Determine the [X, Y] coordinate at the center of the cell enclosing the given text.  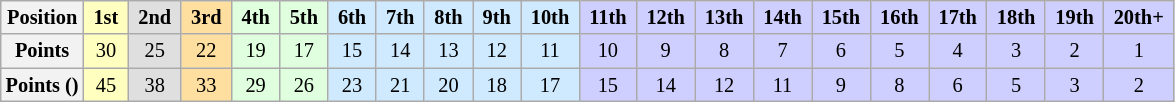
10 [608, 51]
15th [841, 17]
1 [1139, 51]
3rd [206, 17]
7th [400, 17]
18 [497, 85]
20th+ [1139, 17]
9th [497, 17]
20 [448, 85]
12th [665, 17]
Position [42, 17]
14th [782, 17]
18th [1016, 17]
33 [206, 85]
6th [352, 17]
26 [304, 85]
19th [1074, 17]
7 [782, 51]
45 [106, 85]
16th [899, 17]
21 [400, 85]
5th [304, 17]
Points [42, 51]
29 [256, 85]
Points () [42, 85]
19 [256, 51]
1st [106, 17]
17th [957, 17]
30 [106, 51]
38 [154, 85]
25 [154, 51]
4th [256, 17]
13th [724, 17]
22 [206, 51]
13 [448, 51]
4 [957, 51]
8th [448, 17]
23 [352, 85]
11th [608, 17]
2nd [154, 17]
10th [550, 17]
